Determine the (x, y) coordinate at the center of the cell enclosing the given text.  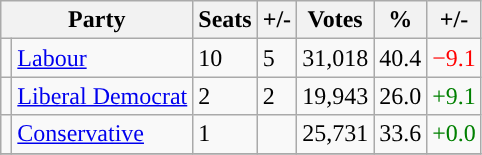
40.4 (400, 58)
−9.1 (454, 58)
% (400, 20)
10 (225, 58)
Votes (336, 20)
31,018 (336, 58)
Liberal Democrat (102, 96)
26.0 (400, 96)
+0.0 (454, 134)
5 (276, 58)
1 (225, 134)
33.6 (400, 134)
Seats (225, 20)
25,731 (336, 134)
Party (97, 20)
Conservative (102, 134)
+9.1 (454, 96)
19,943 (336, 96)
Labour (102, 58)
